Return the (x, y) coordinate for the center point of the cell that contains the specified text.  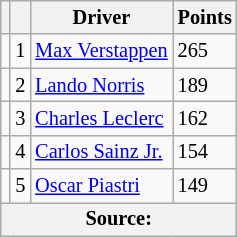
5 (20, 186)
Driver (101, 17)
Charles Leclerc (101, 118)
149 (205, 186)
Points (205, 17)
154 (205, 152)
162 (205, 118)
Lando Norris (101, 85)
Source: (119, 219)
4 (20, 152)
Max Verstappen (101, 51)
Carlos Sainz Jr. (101, 152)
2 (20, 85)
265 (205, 51)
189 (205, 85)
Oscar Piastri (101, 186)
3 (20, 118)
1 (20, 51)
